From the cell containing the given text, extract its center point as (X, Y) coordinate. 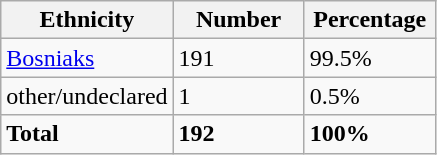
Percentage (370, 20)
other/undeclared (87, 96)
192 (238, 134)
0.5% (370, 96)
Ethnicity (87, 20)
1 (238, 96)
Number (238, 20)
99.5% (370, 58)
191 (238, 58)
Total (87, 134)
100% (370, 134)
Bosniaks (87, 58)
